Return the (x, y) coordinate for the center point of the cell that contains the specified text.  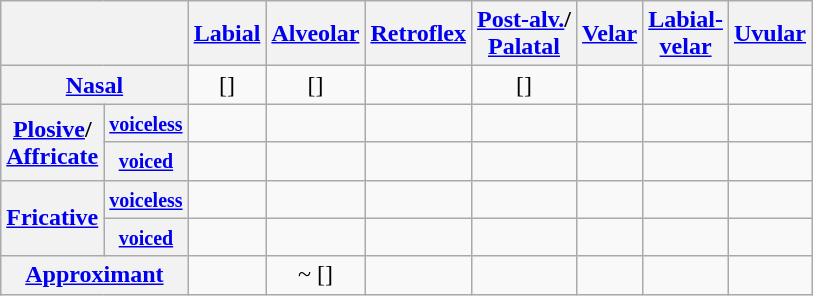
Approximant (94, 275)
Uvular (770, 34)
Nasal (94, 85)
Labial-velar (686, 34)
Post-alv./Palatal (524, 34)
Velar (610, 34)
Plosive/Affricate (52, 142)
Fricative (52, 218)
Alveolar (316, 34)
Labial (227, 34)
~ [] (316, 275)
Retroflex (418, 34)
